From the cell containing the given text, extract its center point as (x, y) coordinate. 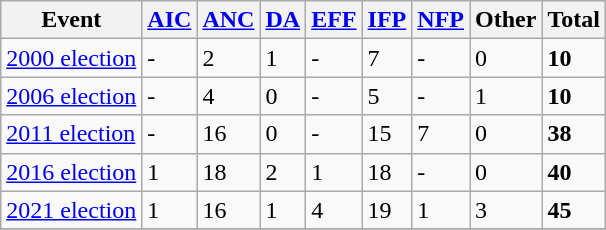
Event (72, 20)
EFF (334, 20)
15 (387, 134)
2006 election (72, 96)
19 (387, 210)
ANC (228, 20)
40 (574, 172)
2011 election (72, 134)
AIC (170, 20)
NFP (441, 20)
5 (387, 96)
IFP (387, 20)
2000 election (72, 58)
2021 election (72, 210)
Total (574, 20)
Other (506, 20)
45 (574, 210)
2016 election (72, 172)
38 (574, 134)
3 (506, 210)
DA (283, 20)
